Determine the [x, y] coordinate at the center of the cell enclosing the given text.  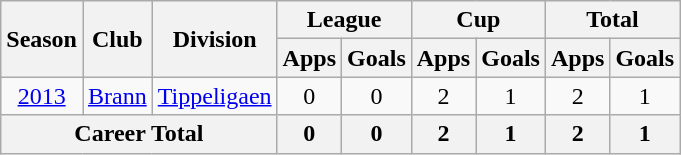
Career Total [139, 134]
Club [117, 39]
Tippeligaen [214, 96]
Cup [478, 20]
Total [612, 20]
Division [214, 39]
2013 [42, 96]
Brann [117, 96]
League [344, 20]
Season [42, 39]
